Pinpoint the cell where the given text exists, returning its (X, Y) midpoint coordinate. 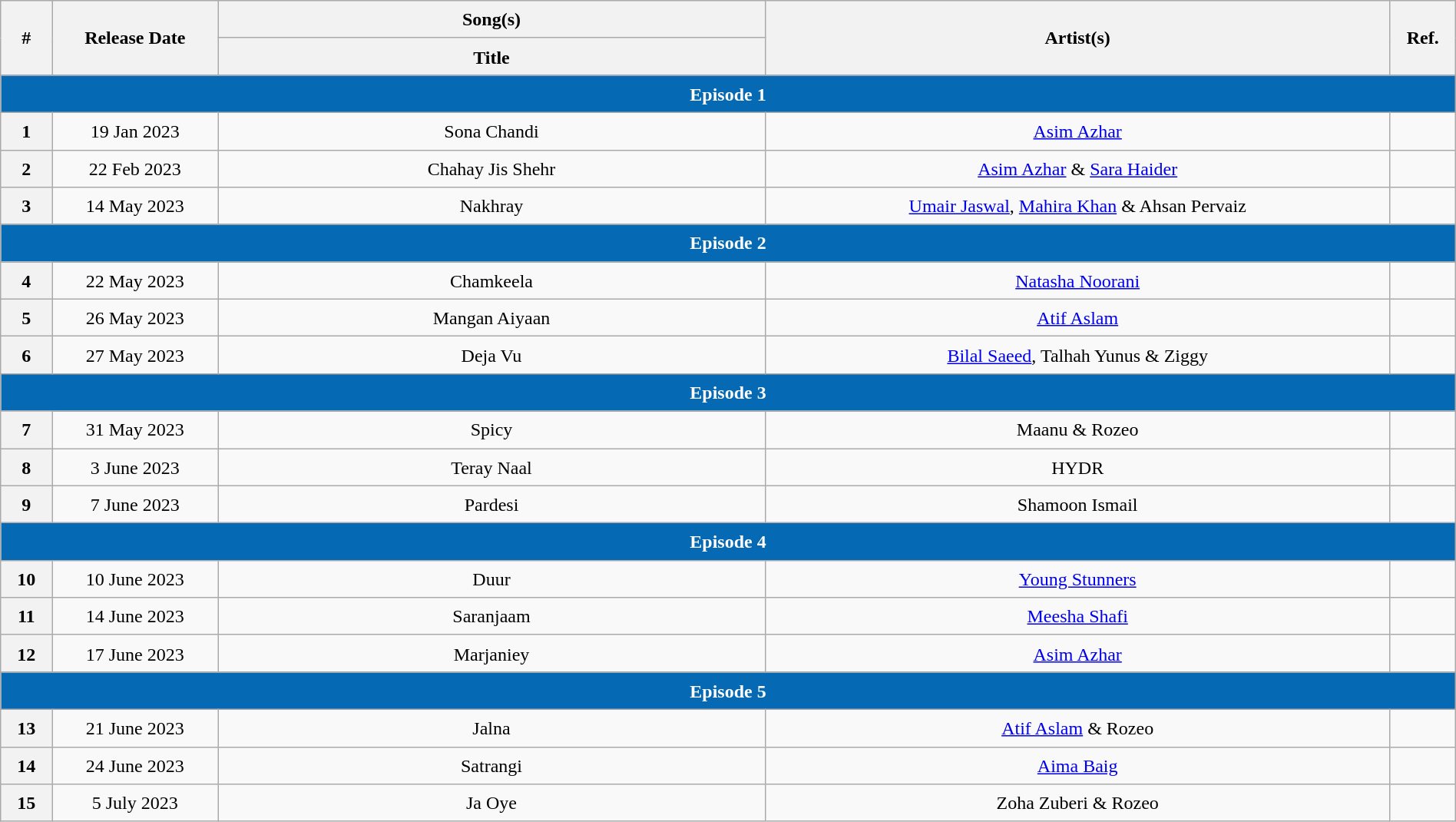
5 July 2023 (135, 804)
6 (26, 355)
26 May 2023 (135, 318)
Chahay Jis Shehr (491, 169)
Jalna (491, 728)
HYDR (1077, 467)
Teray Naal (491, 467)
22 May 2023 (135, 281)
Atif Aslam (1077, 318)
8 (26, 467)
Asim Azhar & Sara Haider (1077, 169)
Marjaniey (491, 653)
Duur (491, 579)
Umair Jaswal, Mahira Khan & Ahsan Pervaiz (1077, 206)
Nakhray (491, 206)
27 May 2023 (135, 355)
Spicy (491, 430)
3 June 2023 (135, 467)
7 June 2023 (135, 504)
14 May 2023 (135, 206)
21 June 2023 (135, 728)
Maanu & Rozeo (1077, 430)
24 June 2023 (135, 765)
7 (26, 430)
Title (491, 57)
Ja Oye (491, 804)
Bilal Saeed, Talhah Yunus & Ziggy (1077, 355)
Shamoon Ismail (1077, 504)
Natasha Noorani (1077, 281)
Sona Chandi (491, 131)
4 (26, 281)
9 (26, 504)
14 June 2023 (135, 616)
Episode 2 (728, 243)
12 (26, 653)
10 June 2023 (135, 579)
Satrangi (491, 765)
14 (26, 765)
2 (26, 169)
Meesha Shafi (1077, 616)
19 Jan 2023 (135, 131)
Chamkeela (491, 281)
Release Date (135, 38)
# (26, 38)
Song(s) (491, 20)
11 (26, 616)
22 Feb 2023 (135, 169)
Episode 4 (728, 542)
Episode 3 (728, 392)
Aima Baig (1077, 765)
Episode 1 (728, 94)
17 June 2023 (135, 653)
Mangan Aiyaan (491, 318)
15 (26, 804)
Young Stunners (1077, 579)
Deja Vu (491, 355)
5 (26, 318)
Atif Aslam & Rozeo (1077, 728)
Episode 5 (728, 691)
3 (26, 206)
1 (26, 131)
Saranjaam (491, 616)
Pardesi (491, 504)
Ref. (1422, 38)
31 May 2023 (135, 430)
10 (26, 579)
13 (26, 728)
Zoha Zuberi & Rozeo (1077, 804)
Artist(s) (1077, 38)
